Capture the cell that displays the provided text and extract its (x, y) central coordinate. 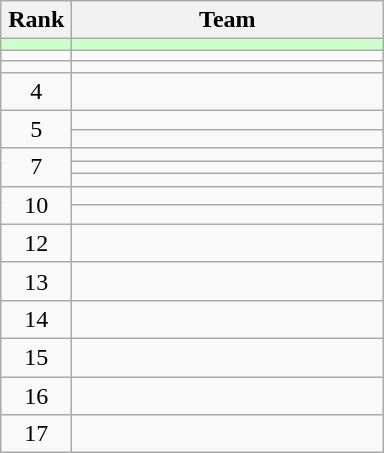
Team (228, 20)
Rank (36, 20)
4 (36, 91)
10 (36, 205)
16 (36, 395)
14 (36, 319)
13 (36, 281)
12 (36, 243)
5 (36, 129)
17 (36, 434)
7 (36, 167)
15 (36, 357)
